Search for the cell housing the specified text and yield its [x, y] center coordinate. 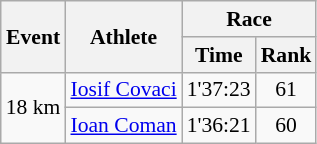
Time [219, 55]
60 [286, 126]
Event [34, 36]
1'36:21 [219, 126]
Iosif Covaci [123, 90]
61 [286, 90]
18 km [34, 108]
Race [250, 19]
Ioan Coman [123, 126]
1'37:23 [219, 90]
Rank [286, 55]
Athlete [123, 36]
